Search for the cell housing the specified text and yield its [X, Y] center coordinate. 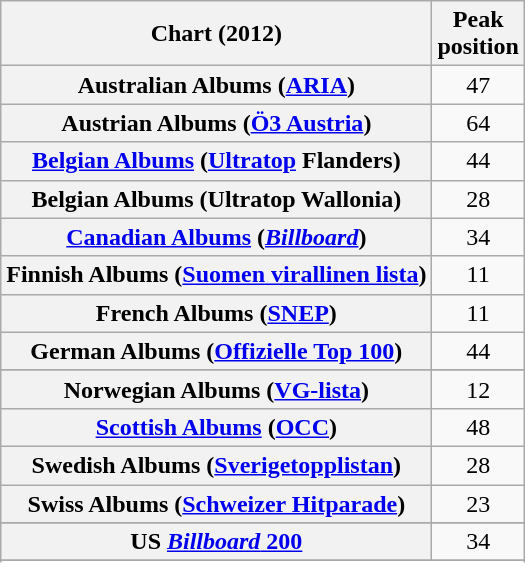
Belgian Albums (Ultratop Wallonia) [216, 199]
48 [478, 427]
47 [478, 85]
Belgian Albums (Ultratop Flanders) [216, 161]
Norwegian Albums (VG-lista) [216, 389]
Scottish Albums (OCC) [216, 427]
Peakposition [478, 34]
12 [478, 389]
Swedish Albums (Sverigetopplistan) [216, 465]
64 [478, 123]
US Billboard 200 [216, 542]
Chart (2012) [216, 34]
Austrian Albums (Ö3 Austria) [216, 123]
French Albums (SNEP) [216, 313]
Swiss Albums (Schweizer Hitparade) [216, 503]
23 [478, 503]
German Albums (Offizielle Top 100) [216, 351]
Canadian Albums (Billboard) [216, 237]
Finnish Albums (Suomen virallinen lista) [216, 275]
Australian Albums (ARIA) [216, 85]
